Detect which cell encompasses the target text, then output its (x, y) center coordinate. 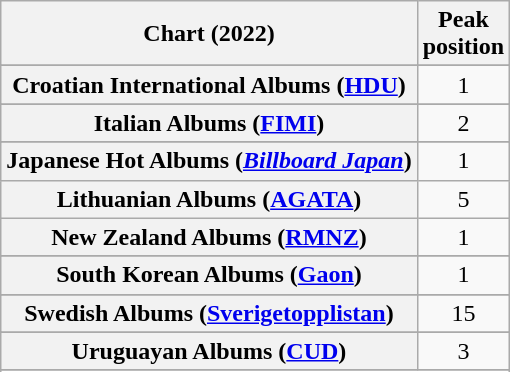
3 (463, 351)
Swedish Albums (Sverigetopplistan) (209, 313)
Chart (2022) (209, 34)
15 (463, 313)
Peakposition (463, 34)
South Korean Albums (Gaon) (209, 275)
Italian Albums (FIMI) (209, 123)
2 (463, 123)
Japanese Hot Albums (Billboard Japan) (209, 161)
Croatian International Albums (HDU) (209, 85)
Lithuanian Albums (AGATA) (209, 199)
Uruguayan Albums (CUD) (209, 351)
New Zealand Albums (RMNZ) (209, 237)
5 (463, 199)
